Search for the cell housing the specified text and yield its (x, y) center coordinate. 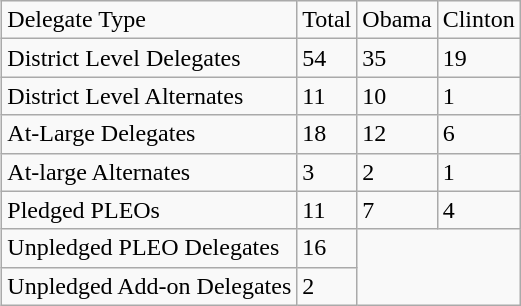
District Level Alternates (150, 96)
Clinton (478, 20)
35 (397, 58)
Delegate Type (150, 20)
At-Large Delegates (150, 134)
Unpledged Add-on Delegates (150, 286)
18 (327, 134)
3 (327, 172)
19 (478, 58)
Total (327, 20)
10 (397, 96)
Obama (397, 20)
District Level Delegates (150, 58)
4 (478, 210)
At-large Alternates (150, 172)
Unpledged PLEO Delegates (150, 248)
16 (327, 248)
Pledged PLEOs (150, 210)
54 (327, 58)
6 (478, 134)
7 (397, 210)
12 (397, 134)
